Find where the given text appears and provide that cell's center as [x, y] coordinate. 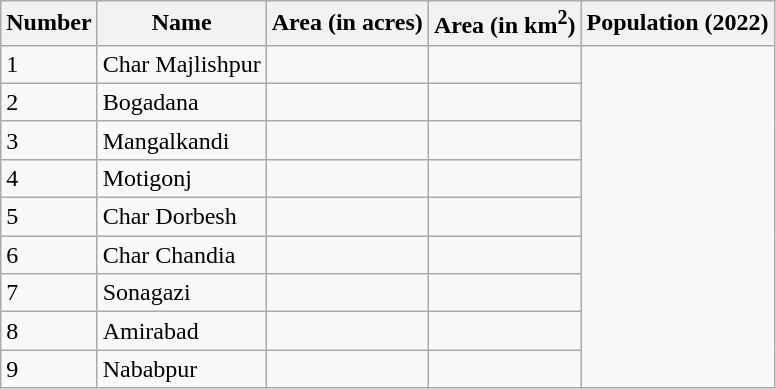
Mangalkandi [182, 140]
7 [49, 293]
Nababpur [182, 369]
6 [49, 255]
4 [49, 178]
Char Majlishpur [182, 64]
Name [182, 24]
2 [49, 102]
5 [49, 217]
Motigonj [182, 178]
Bogadana [182, 102]
Population (2022) [678, 24]
Sonagazi [182, 293]
Area (in km2) [504, 24]
9 [49, 369]
3 [49, 140]
Char Dorbesh [182, 217]
Area (in acres) [347, 24]
1 [49, 64]
Amirabad [182, 331]
Char Chandia [182, 255]
Number [49, 24]
8 [49, 331]
